Pinpoint the cell where the given text exists, returning its (x, y) midpoint coordinate. 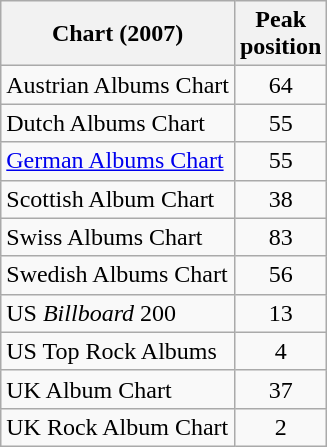
Swedish Albums Chart (118, 275)
4 (280, 351)
64 (280, 85)
UK Album Chart (118, 389)
Chart (2007) (118, 34)
German Albums Chart (118, 161)
Peak position (280, 34)
13 (280, 313)
83 (280, 237)
56 (280, 275)
2 (280, 427)
Scottish Album Chart (118, 199)
US Top Rock Albums (118, 351)
Swiss Albums Chart (118, 237)
Austrian Albums Chart (118, 85)
38 (280, 199)
37 (280, 389)
US Billboard 200 (118, 313)
Dutch Albums Chart (118, 123)
UK Rock Album Chart (118, 427)
